Identify which cell holds the provided text, then report its (X, Y) central coordinate. 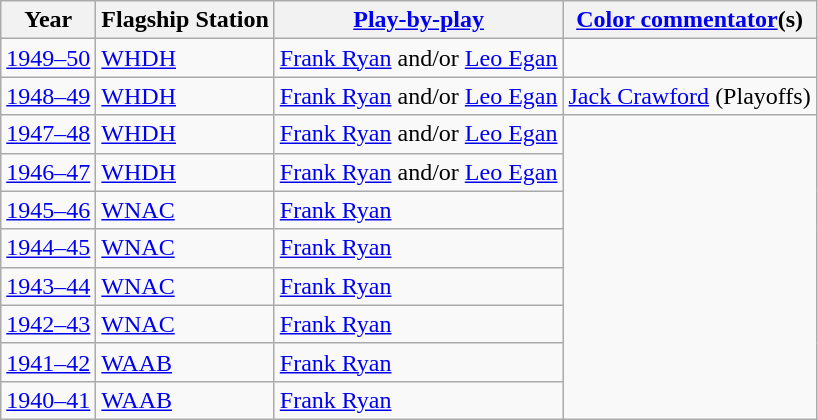
Play-by-play (418, 20)
Year (48, 20)
Jack Crawford (Playoffs) (690, 96)
1943–44 (48, 286)
1944–45 (48, 248)
1948–49 (48, 96)
1949–50 (48, 58)
1946–47 (48, 172)
Color commentator(s) (690, 20)
1940–41 (48, 400)
1945–46 (48, 210)
1941–42 (48, 362)
1942–43 (48, 324)
Flagship Station (185, 20)
1947–48 (48, 134)
